Search for the cell housing the specified text and yield its (X, Y) center coordinate. 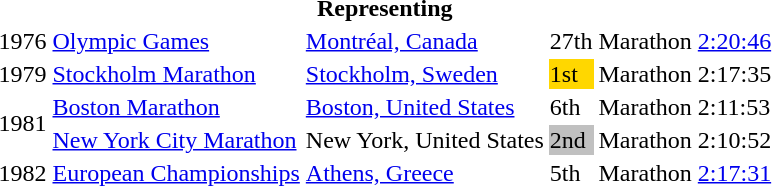
New York City Marathon (176, 140)
Montréal, Canada (424, 41)
2:20:46 (734, 41)
Stockholm, Sweden (424, 74)
2:17:35 (734, 74)
Boston Marathon (176, 107)
Stockholm Marathon (176, 74)
2:11:53 (734, 107)
27th (571, 41)
New York, United States (424, 140)
Olympic Games (176, 41)
6th (571, 107)
Boston, United States (424, 107)
2:10:52 (734, 140)
2nd (571, 140)
1st (571, 74)
